Return the [X, Y] coordinate for the center point of the cell that contains the specified text.  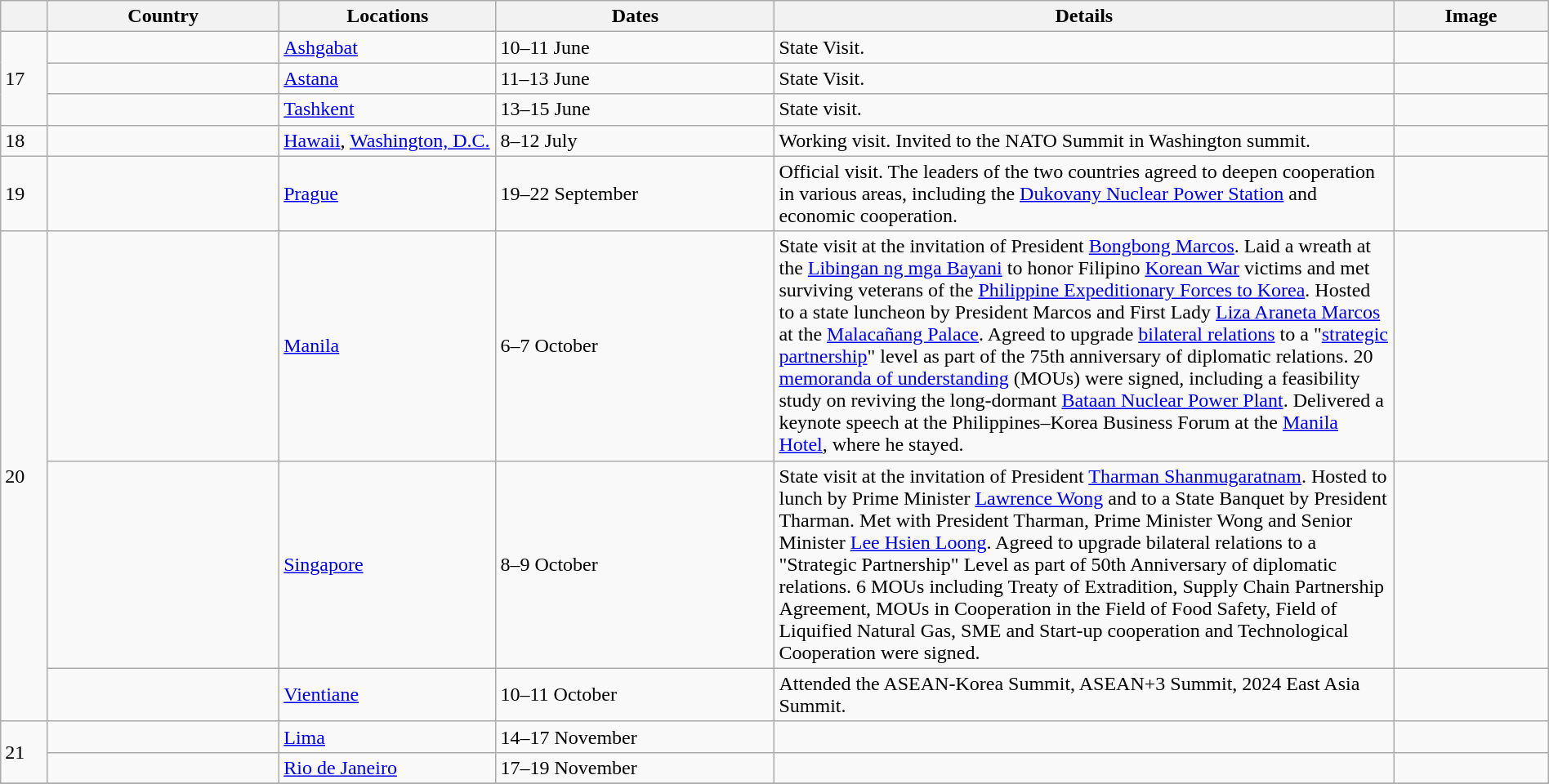
8–12 July [636, 140]
11–13 June [636, 78]
Vientiane [387, 694]
Image [1471, 16]
State visit. [1084, 109]
Dates [636, 16]
21 [25, 752]
Manila [387, 346]
17 [25, 78]
8–9 October [636, 564]
Tashkent [387, 109]
13–15 June [636, 109]
Working visit. Invited to the NATO Summit in Washington summit. [1084, 140]
19–22 September [636, 194]
Singapore [387, 564]
Rio de Janeiro [387, 768]
10–11 October [636, 694]
6–7 October [636, 346]
19 [25, 194]
18 [25, 140]
Astana [387, 78]
Attended the ASEAN-Korea Summit, ASEAN+3 Summit, 2024 East Asia Summit. [1084, 694]
Prague [387, 194]
Ashgabat [387, 47]
Lima [387, 737]
Details [1084, 16]
17–19 November [636, 768]
10–11 June [636, 47]
14–17 November [636, 737]
Locations [387, 16]
Country [163, 16]
Hawaii, Washington, D.C. [387, 140]
20 [25, 476]
